Return (X, Y) of the center of cell containing provided text 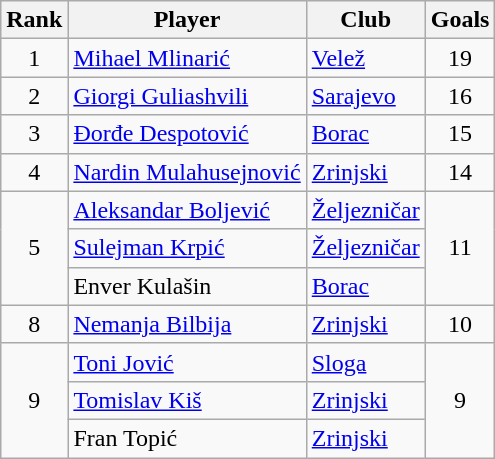
2 (34, 96)
Sulejman Krpić (187, 248)
8 (34, 324)
3 (34, 134)
Aleksandar Boljević (187, 210)
5 (34, 248)
19 (460, 58)
Mihael Mlinarić (187, 58)
Rank (34, 20)
Tomislav Kiš (187, 400)
Nemanja Bilbija (187, 324)
Velež (366, 58)
Goals (460, 20)
Enver Kulašin (187, 286)
Sarajevo (366, 96)
Giorgi Guliashvili (187, 96)
4 (34, 172)
Sloga (366, 362)
14 (460, 172)
Toni Jović (187, 362)
Club (366, 20)
Đorđe Despotović (187, 134)
Fran Topić (187, 438)
10 (460, 324)
Player (187, 20)
1 (34, 58)
15 (460, 134)
11 (460, 248)
Nardin Mulahusejnović (187, 172)
16 (460, 96)
